Scan for the cell matching the given text and deliver its [X, Y] coordinate at center. 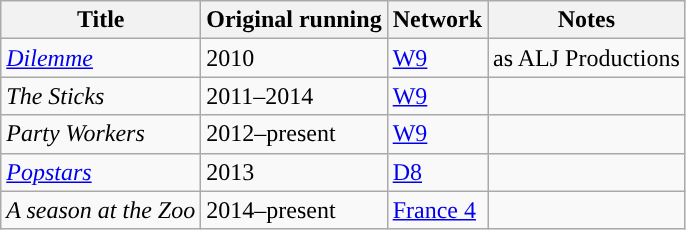
2010 [294, 58]
2014–present [294, 210]
2011–2014 [294, 96]
Party Workers [101, 134]
The Sticks [101, 96]
as ALJ Productions [587, 58]
2012–present [294, 134]
D8 [437, 172]
2013 [294, 172]
France 4 [437, 210]
A season at the Zoo [101, 210]
Dilemme [101, 58]
Network [437, 20]
Notes [587, 20]
Title [101, 20]
Original running [294, 20]
Popstars [101, 172]
